Find where the given text appears and provide that cell's center as (X, Y) coordinate. 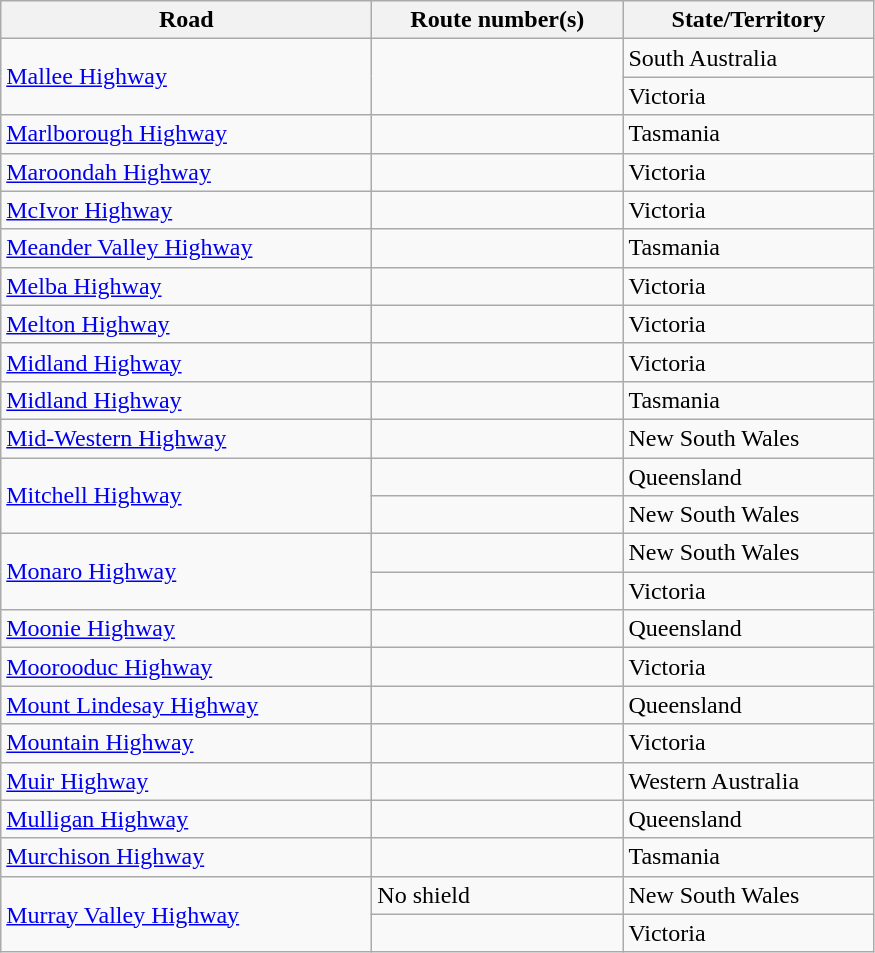
Mid-Western Highway (186, 438)
Melton Highway (186, 324)
Monaro Highway (186, 572)
Mount Lindesay Highway (186, 705)
Western Australia (748, 781)
Murray Valley Highway (186, 914)
Murchison Highway (186, 857)
Route number(s) (498, 20)
Moonie Highway (186, 629)
Melba Highway (186, 286)
No shield (498, 895)
State/Territory (748, 20)
Muir Highway (186, 781)
Mitchell Highway (186, 496)
Marlborough Highway (186, 134)
South Australia (748, 58)
Road (186, 20)
Moorooduc Highway (186, 667)
Mulligan Highway (186, 819)
Mountain Highway (186, 743)
Maroondah Highway (186, 172)
Mallee Highway (186, 77)
McIvor Highway (186, 210)
Meander Valley Highway (186, 248)
